Pinpoint the cell where the given text exists, returning its [x, y] midpoint coordinate. 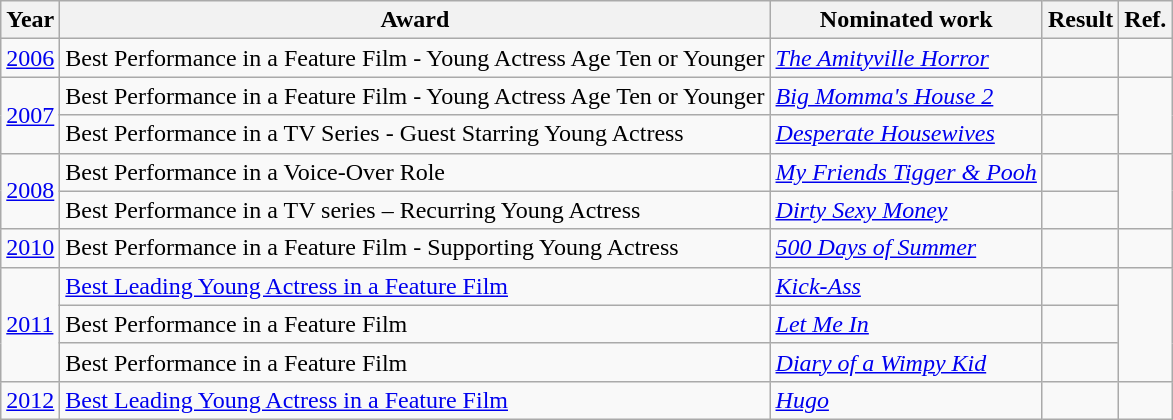
Dirty Sexy Money [906, 210]
2011 [30, 324]
Desperate Housewives [906, 134]
Best Performance in a TV series – Recurring Young Actress [415, 210]
Kick-Ass [906, 286]
Nominated work [906, 20]
Best Performance in a Voice-Over Role [415, 172]
Best Performance in a Feature Film - Supporting Young Actress [415, 248]
2012 [30, 400]
2006 [30, 58]
2008 [30, 191]
My Friends Tigger & Pooh [906, 172]
2010 [30, 248]
Big Momma's House 2 [906, 96]
Award [415, 20]
Year [30, 20]
500 Days of Summer [906, 248]
Best Performance in a TV Series - Guest Starring Young Actress [415, 134]
2007 [30, 115]
Result [1080, 20]
Hugo [906, 400]
The Amityville Horror [906, 58]
Let Me In [906, 324]
Diary of a Wimpy Kid [906, 362]
Ref. [1146, 20]
